Extract the [x, y] coordinate from the center of the cell holding the provided text.  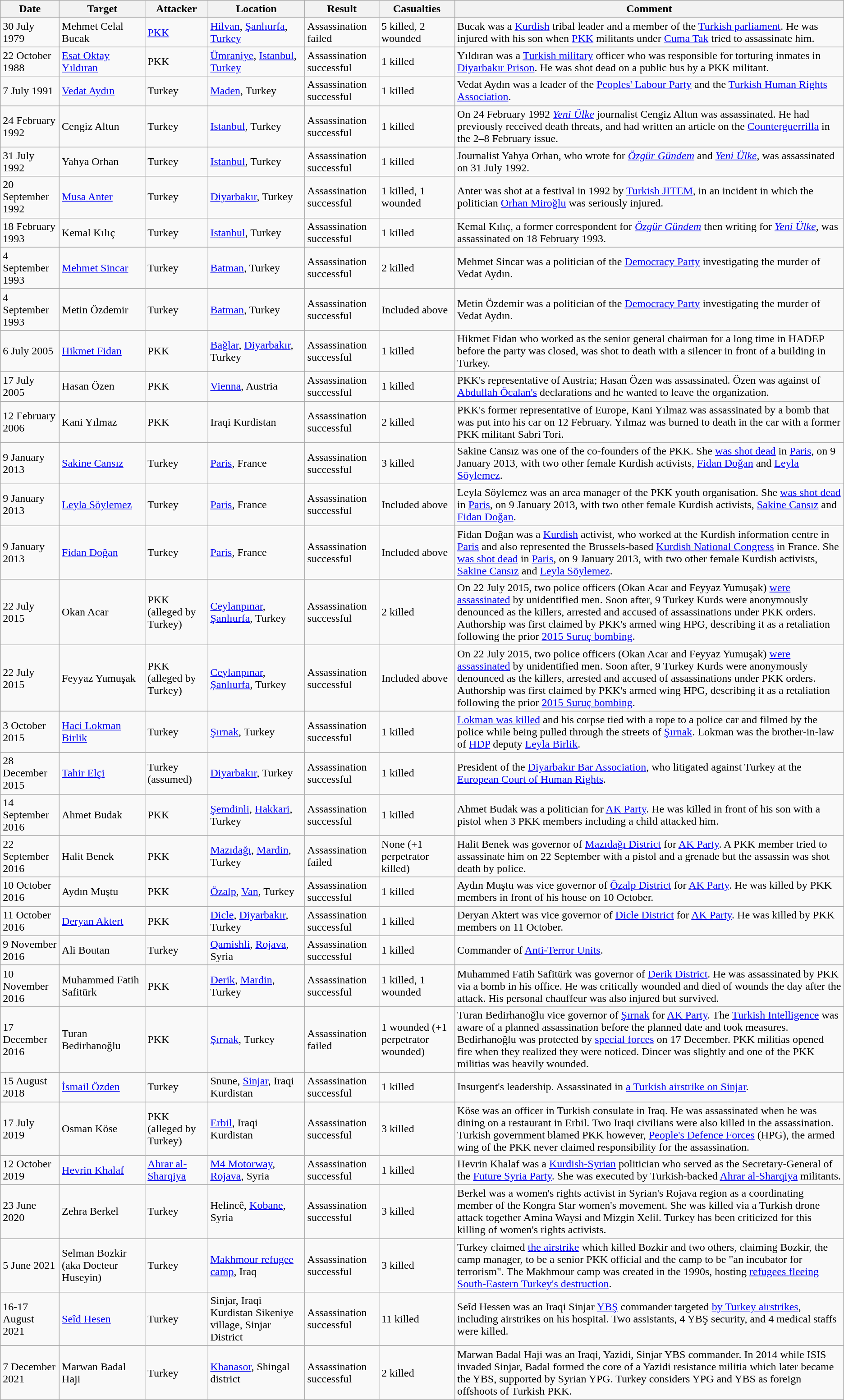
M4 Motorway, Rojava, Syria [256, 1170]
20 September 1992 [30, 197]
Metin Özdemir was a politician of the Democracy Party investigating the murder of Vedat Aydın. [649, 309]
Comment [649, 9]
Qamishli, Rojava, Syria [256, 950]
Muhammed Fatih Safitürk [102, 986]
Hikmet Fidan [102, 351]
Snune, Sinjar, Iraqi Kurdistan [256, 1087]
Mehmet Celal Bucak [102, 32]
12 October 2019 [30, 1170]
7 December 2021 [30, 1372]
Şemdinli, Hakkari, Turkey [256, 815]
Insurgent's leadership. Assassinated in a Turkish airstrike on Sinjar. [649, 1087]
Hevrin Khalaf [102, 1170]
Kemal Kılıç [102, 233]
17 December 2016 [30, 1039]
Ali Boutan [102, 950]
Sinjar, Iraqi Kurdistan Sikeniye village, Sinjar District [256, 1319]
None (+1 perpetrator killed) [417, 856]
Marwan Badal Haji [102, 1372]
Seîd Hesen [102, 1319]
14 September 2016 [30, 815]
Leyla Söylemez [102, 505]
7 July 1991 [30, 91]
Helincê, Kobane, Syria [256, 1212]
5 killed, 2 wounded [417, 32]
Okan Acar [102, 612]
9 November 2016 [30, 950]
22 October 1988 [30, 61]
Deryan Aktert [102, 921]
10 October 2016 [30, 892]
15 August 2018 [30, 1087]
Vedat Aydın was a leader of the Peoples' Labour Party and the Turkish Human Rights Association. [649, 91]
Mehmet Sincar was a politician of the Democracy Party investigating the murder of Vedat Aydın. [649, 268]
Makhmour refugee camp, Iraq [256, 1265]
Vienna, Austria [256, 386]
Turkey (assumed) [177, 773]
12 February 2006 [30, 422]
16-17 August 2021 [30, 1319]
Vedat Aydın [102, 91]
Esat Oktay Yıldıran [102, 61]
Location [256, 9]
5 June 2021 [30, 1265]
Erbil, Iraqi Kurdistan [256, 1129]
11 killed [417, 1319]
18 February 1993 [30, 233]
28 December 2015 [30, 773]
Commander of Anti-Terror Units. [649, 950]
30 July 1979 [30, 32]
Dicle, Diyarbakır, Turkey [256, 921]
Khanasor, Shingal district [256, 1372]
17 July 2019 [30, 1129]
Target [102, 9]
Ahmet Budak [102, 815]
Deryan Aktert was vice governor of Dicle District for AK Party. He was killed by PKK members on 11 October. [649, 921]
Halit Benek [102, 856]
Haci Lokman Birlik [102, 732]
Cengiz Altun [102, 126]
Osman Köse [102, 1129]
6 July 2005 [30, 351]
Ümraniye, Istanbul, Turkey [256, 61]
23 June 2020 [30, 1212]
Mazıdağı, Mardin, Turkey [256, 856]
Yahya Orhan [102, 161]
Zehra Berkel [102, 1212]
Hilvan, Şanlıurfa, Turkey [256, 32]
Metin Özdemir [102, 309]
10 November 2016 [30, 986]
Attacker [177, 9]
Result [342, 9]
Ahrar al-Sharqiya [177, 1170]
31 July 1992 [30, 161]
Bağlar, Diyarbakır, Turkey [256, 351]
Aydın Muştu [102, 892]
Selman Bozkir (aka Docteur Huseyin) [102, 1265]
Musa Anter [102, 197]
Date [30, 9]
11 October 2016 [30, 921]
İsmail Özden [102, 1087]
3 October 2015 [30, 732]
Casualties [417, 9]
Mehmet Sincar [102, 268]
Maden, Turkey [256, 91]
Özalp, Van, Turkey [256, 892]
Aydın Muştu was vice governor of Özalp District for AK Party. He was killed by PKK members in front of his house on 10 October. [649, 892]
Fidan Doğan [102, 553]
Tahir Elçi [102, 773]
17 July 2005 [30, 386]
1 wounded (+1 perpetrator wounded) [417, 1039]
Hasan Özen [102, 386]
Iraqi Kurdistan [256, 422]
Derik, Mardin, Turkey [256, 986]
22 September 2016 [30, 856]
Turan Bedirhanoğlu [102, 1039]
President of the Diyarbakır Bar Association, who litigated against Turkey at the European Court of Human Rights. [649, 773]
Journalist Yahya Orhan, who wrote for Özgür Gündem and Yeni Ülke, was assassinated on 31 July 1992. [649, 161]
Sakine Cansız [102, 464]
Feyyaz Yumuşak [102, 678]
24 February 1992 [30, 126]
Kemal Kılıç, a former correspondent for Özgür Gündem then writing for Yeni Ülke, was assassinated on 18 February 1993. [649, 233]
Anter was shot at a festival in 1992 by Turkish JITEM, in an incident in which the politician Orhan Miroğlu was seriously injured. [649, 197]
Kani Yılmaz [102, 422]
Ahmet Budak was a politician for AK Party. He was killed in front of his son with a pistol when 3 PKK members including a child attacked him. [649, 815]
